Scan for the cell matching the given text and deliver its [X, Y] coordinate at center. 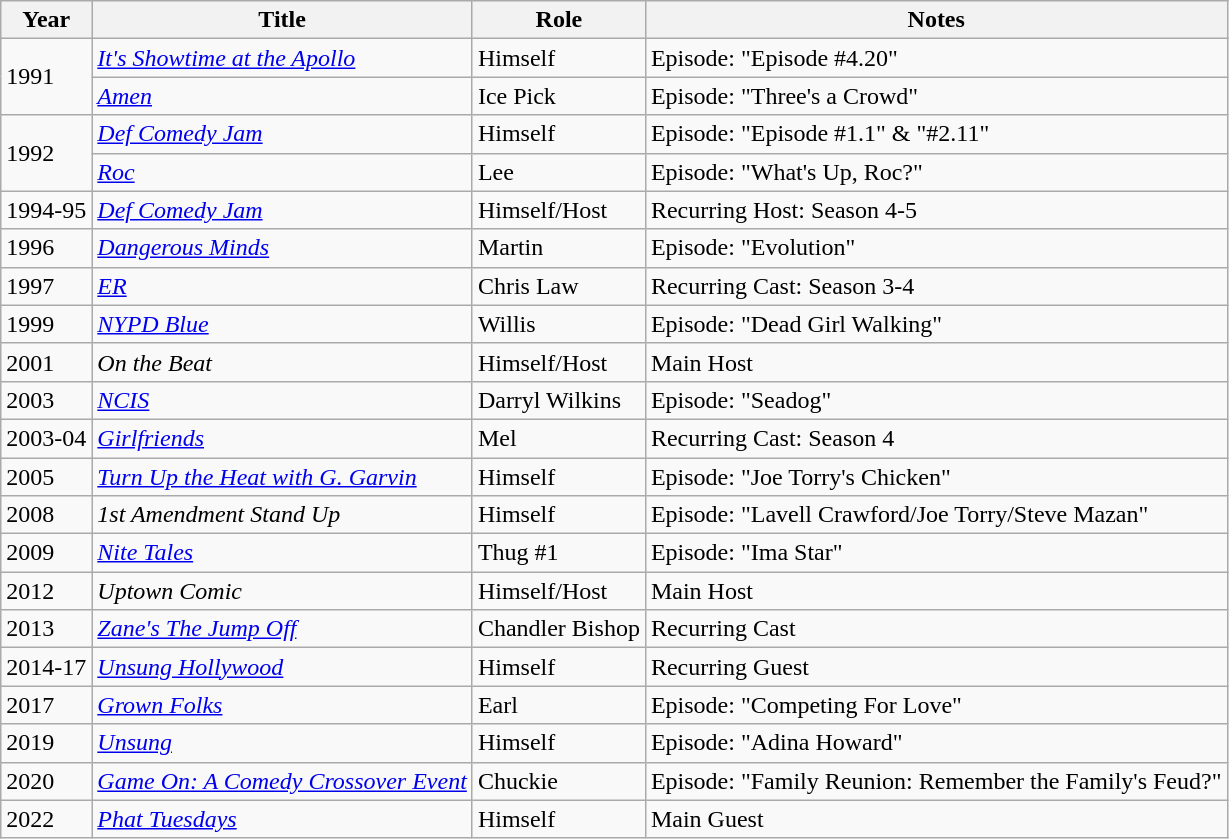
Dangerous Minds [282, 248]
Episode: "Seadog" [936, 400]
Martin [558, 248]
2014-17 [46, 667]
2019 [46, 743]
Recurring Cast: Season 3-4 [936, 286]
Recurring Host: Season 4-5 [936, 210]
Recurring Cast [936, 629]
1999 [46, 324]
It's Showtime at the Apollo [282, 58]
Grown Folks [282, 705]
1st Amendment Stand Up [282, 515]
Episode: "Joe Torry's Chicken" [936, 477]
NYPD Blue [282, 324]
2020 [46, 781]
2008 [46, 515]
2005 [46, 477]
2017 [46, 705]
Lee [558, 172]
Darryl Wilkins [558, 400]
Episode: "Evolution" [936, 248]
1996 [46, 248]
Episode: "Adina Howard" [936, 743]
Turn Up the Heat with G. Garvin [282, 477]
Episode: "Competing For Love" [936, 705]
1994-95 [46, 210]
1991 [46, 77]
Amen [282, 96]
2022 [46, 819]
Ice Pick [558, 96]
Girlfriends [282, 438]
Episode: "Episode #1.1" & "#2.11" [936, 134]
NCIS [282, 400]
Recurring Cast: Season 4 [936, 438]
Episode: "What's Up, Roc?" [936, 172]
Chris Law [558, 286]
Zane's The Jump Off [282, 629]
Unsung [282, 743]
2012 [46, 591]
Role [558, 20]
Unsung Hollywood [282, 667]
ER [282, 286]
Year [46, 20]
1997 [46, 286]
2013 [46, 629]
Roc [282, 172]
2001 [46, 362]
Episode: "Episode #4.20" [936, 58]
2003-04 [46, 438]
Recurring Guest [936, 667]
Willis [558, 324]
Episode: "Ima Star" [936, 553]
Chuckie [558, 781]
Title [282, 20]
2009 [46, 553]
Thug #1 [558, 553]
Main Guest [936, 819]
Episode: "Lavell Crawford/Joe Torry/Steve Mazan" [936, 515]
Notes [936, 20]
Episode: "Dead Girl Walking" [936, 324]
Episode: "Family Reunion: Remember the Family's Feud?" [936, 781]
Episode: "Three's a Crowd" [936, 96]
Nite Tales [282, 553]
Game On: A Comedy Crossover Event [282, 781]
Chandler Bishop [558, 629]
Mel [558, 438]
Phat Tuesdays [282, 819]
Uptown Comic [282, 591]
2003 [46, 400]
Earl [558, 705]
1992 [46, 153]
On the Beat [282, 362]
